For the text-containing cell, return its midpoint in (X, Y) coordinate format. 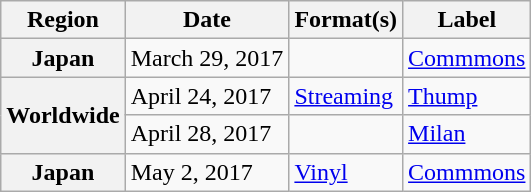
Vinyl (346, 172)
Date (207, 20)
Label (467, 20)
Worldwide (63, 115)
Streaming (346, 96)
Format(s) (346, 20)
Thump (467, 96)
May 2, 2017 (207, 172)
Milan (467, 134)
April 24, 2017 (207, 96)
April 28, 2017 (207, 134)
March 29, 2017 (207, 58)
Region (63, 20)
